Scan for the cell matching the given text and deliver its [x, y] coordinate at center. 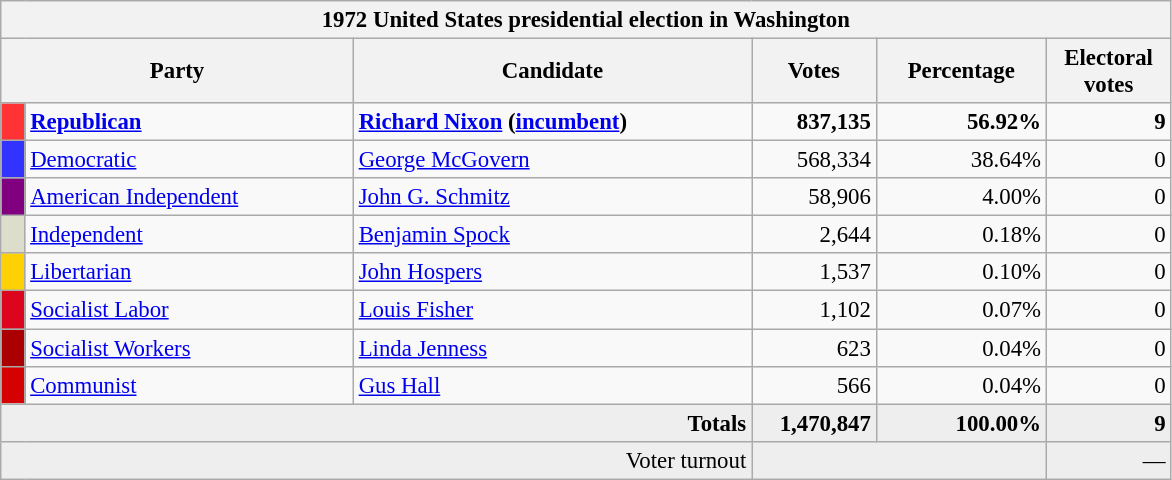
— [1108, 460]
John Hospers [552, 273]
Candidate [552, 72]
George McGovern [552, 160]
1,537 [814, 273]
1972 United States presidential election in Washington [586, 20]
56.92% [961, 122]
Communist [189, 385]
568,334 [814, 160]
Democratic [189, 160]
Independent [189, 235]
Percentage [961, 72]
0.10% [961, 273]
Votes [814, 72]
Party [178, 72]
Electoral votes [1108, 72]
38.64% [961, 160]
Republican [189, 122]
Socialist Labor [189, 310]
58,906 [814, 197]
Voter turnout [376, 460]
0.18% [961, 235]
1,470,847 [814, 423]
Gus Hall [552, 385]
Richard Nixon (incumbent) [552, 122]
Linda Jenness [552, 348]
American Independent [189, 197]
1,102 [814, 310]
4.00% [961, 197]
566 [814, 385]
0.07% [961, 310]
Benjamin Spock [552, 235]
Louis Fisher [552, 310]
Libertarian [189, 273]
2,644 [814, 235]
Totals [376, 423]
Socialist Workers [189, 348]
623 [814, 348]
100.00% [961, 423]
John G. Schmitz [552, 197]
837,135 [814, 122]
